Search for the cell housing the specified text and yield its [X, Y] center coordinate. 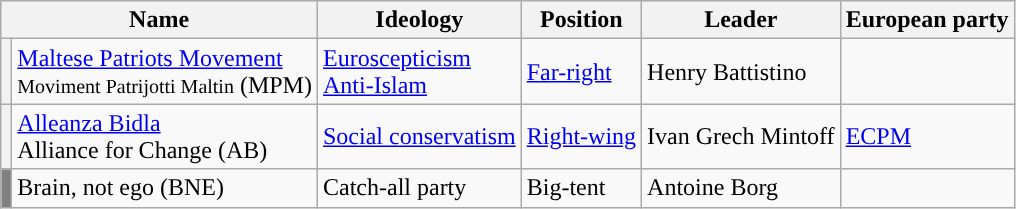
Henry Battistino [742, 72]
Far-right [581, 72]
ECPM [927, 136]
Brain, not ego (BNE) [165, 188]
Big-tent [581, 188]
Ideology [419, 20]
Position [581, 20]
Catch-all party [419, 188]
Antoine Borg [742, 188]
Name [160, 20]
EuroscepticismAnti-Islam [419, 72]
Right-wing [581, 136]
Maltese Patriots Movement Moviment Patrijotti Maltin (MPM) [165, 72]
Ivan Grech Mintoff [742, 136]
Social conservatism [419, 136]
European party [927, 20]
Leader [742, 20]
Alleanza BidlaAlliance for Change (AB) [165, 136]
